Scan for the cell matching the given text and deliver its [X, Y] coordinate at center. 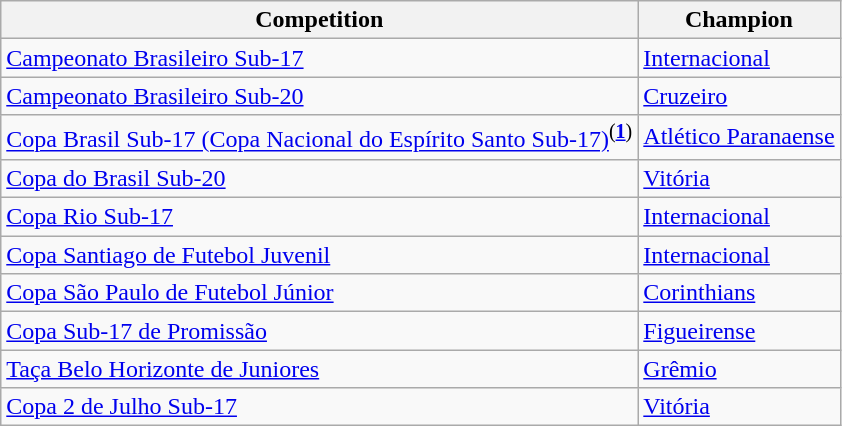
Figueirense [739, 331]
Corinthians [739, 293]
Taça Belo Horizonte de Juniores [320, 369]
Copa São Paulo de Futebol Júnior [320, 293]
Copa Rio Sub-17 [320, 217]
Copa 2 de Julho Sub-17 [320, 407]
Grêmio [739, 369]
Campeonato Brasileiro Sub-20 [320, 96]
Cruzeiro [739, 96]
Atlético Paranaense [739, 138]
Champion [739, 20]
Copa Brasil Sub-17 (Copa Nacional do Espírito Santo Sub-17)(1) [320, 138]
Campeonato Brasileiro Sub-17 [320, 58]
Copa Sub-17 de Promissão [320, 331]
Copa do Brasil Sub-20 [320, 178]
Competition [320, 20]
Copa Santiago de Futebol Juvenil [320, 255]
